Scan for the cell matching the given text and deliver its [X, Y] coordinate at center. 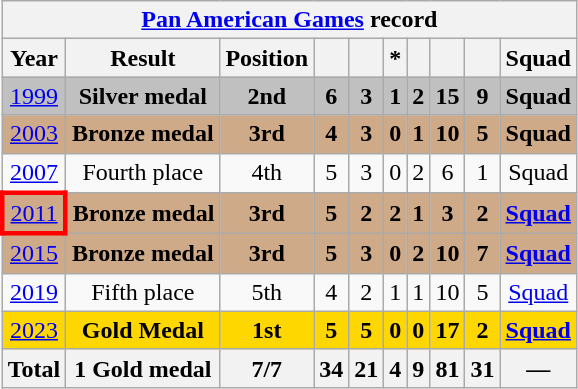
2015 [34, 254]
Silver medal [143, 96]
1999 [34, 96]
2003 [34, 134]
1 Gold medal [143, 368]
— [538, 368]
7 [482, 254]
Result [143, 58]
Total [34, 368]
Position [267, 58]
21 [366, 368]
1st [267, 330]
81 [448, 368]
2nd [267, 96]
Year [34, 58]
7/7 [267, 368]
31 [482, 368]
Fifth place [143, 292]
4th [267, 173]
17 [448, 330]
* [396, 58]
Fourth place [143, 173]
Gold Medal [143, 330]
Pan American Games record [289, 20]
2019 [34, 292]
2023 [34, 330]
34 [332, 368]
2011 [34, 214]
2007 [34, 173]
5th [267, 292]
15 [448, 96]
